Extract the [X, Y] coordinate from the center of the cell holding the provided text.  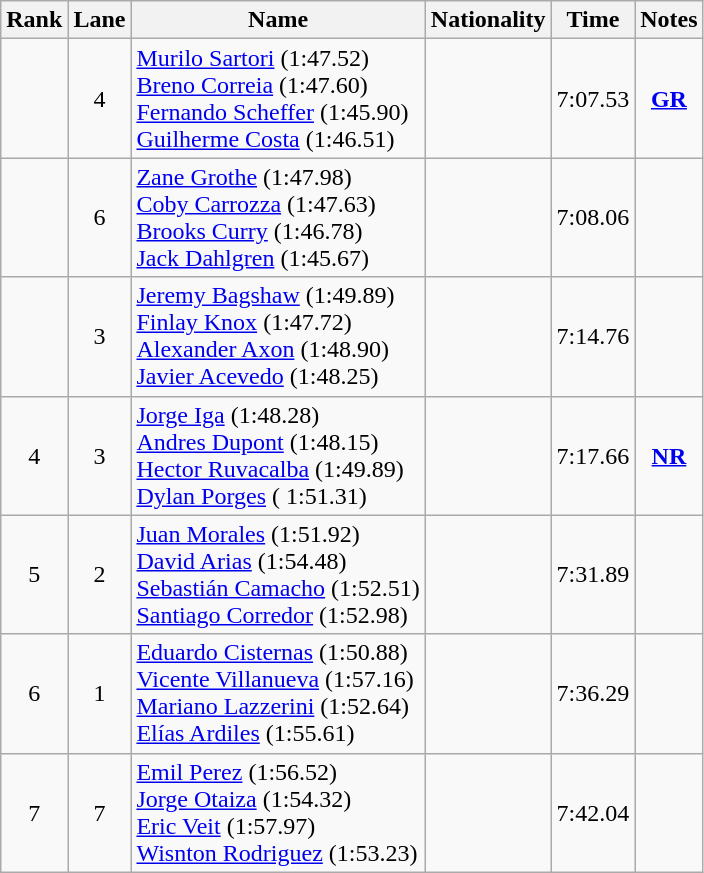
7:31.89 [593, 574]
Eduardo Cisternas (1:50.88)Vicente Villanueva (1:57.16)Mariano Lazzerini (1:52.64)Elías Ardiles (1:55.61) [278, 694]
Notes [669, 20]
1 [100, 694]
Rank [34, 20]
Juan Morales (1:51.92)David Arias (1:54.48)Sebastián Camacho (1:52.51)Santiago Corredor (1:52.98) [278, 574]
2 [100, 574]
5 [34, 574]
Emil Perez (1:56.52)Jorge Otaiza (1:54.32)Eric Veit (1:57.97)Wisnton Rodriguez (1:53.23) [278, 812]
Nationality [488, 20]
7:08.06 [593, 218]
7:36.29 [593, 694]
Time [593, 20]
Zane Grothe (1:47.98)Coby Carrozza (1:47.63)Brooks Curry (1:46.78)Jack Dahlgren (1:45.67) [278, 218]
Name [278, 20]
7:07.53 [593, 98]
7:17.66 [593, 456]
NR [669, 456]
Jeremy Bagshaw (1:49.89)Finlay Knox (1:47.72)Alexander Axon (1:48.90)Javier Acevedo (1:48.25) [278, 336]
Lane [100, 20]
7:14.76 [593, 336]
GR [669, 98]
Murilo Sartori (1:47.52)Breno Correia (1:47.60)Fernando Scheffer (1:45.90)Guilherme Costa (1:46.51) [278, 98]
Jorge Iga (1:48.28)Andres Dupont (1:48.15)Hector Ruvacalba (1:49.89)Dylan Porges ( 1:51.31) [278, 456]
7:42.04 [593, 812]
